Identify which cell holds the provided text, then report its (x, y) central coordinate. 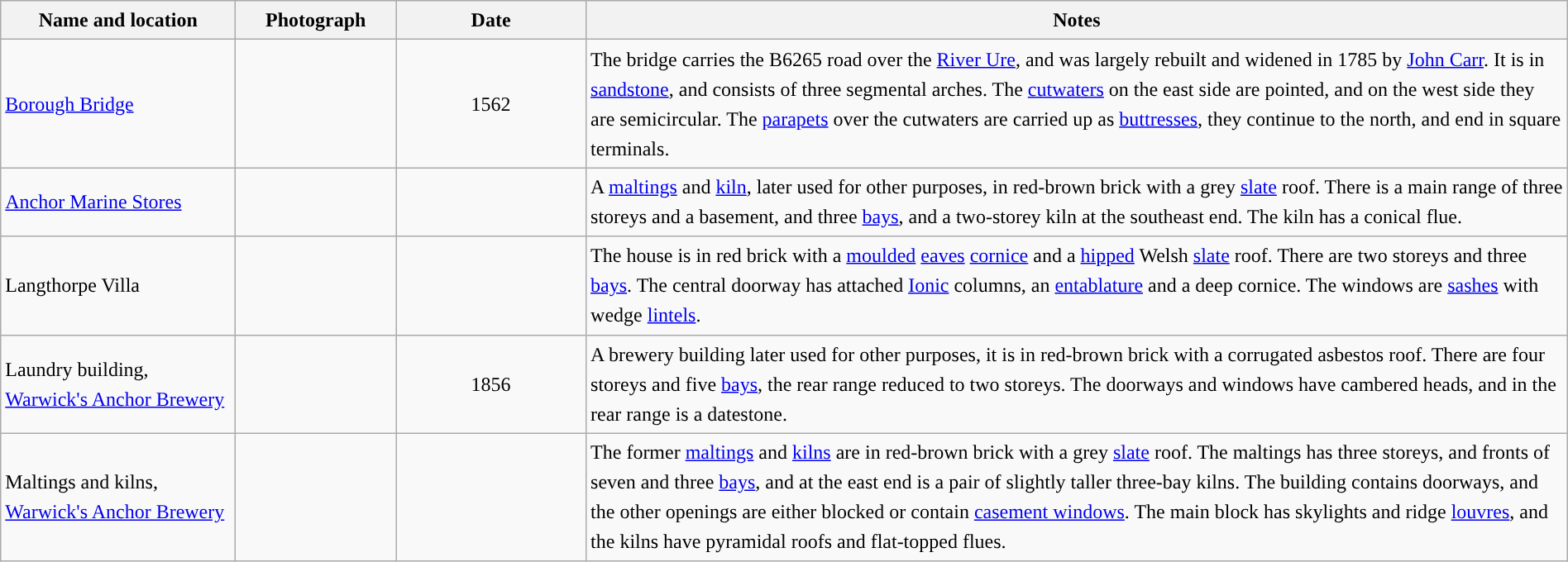
Name and location (118, 20)
Borough Bridge (118, 104)
Date (491, 20)
Anchor Marine Stores (118, 202)
Notes (1077, 20)
Photograph (316, 20)
Laundry building, Warwick's Anchor Brewery (118, 383)
Maltings and kilns, Warwick's Anchor Brewery (118, 498)
Langthorpe Villa (118, 286)
1856 (491, 383)
1562 (491, 104)
